Provide the (X, Y) coordinate of the cell's center where the given text is located.  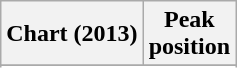
Chart (2013) (72, 34)
Peakposition (189, 34)
